From the cell containing the given text, extract its center point as [x, y] coordinate. 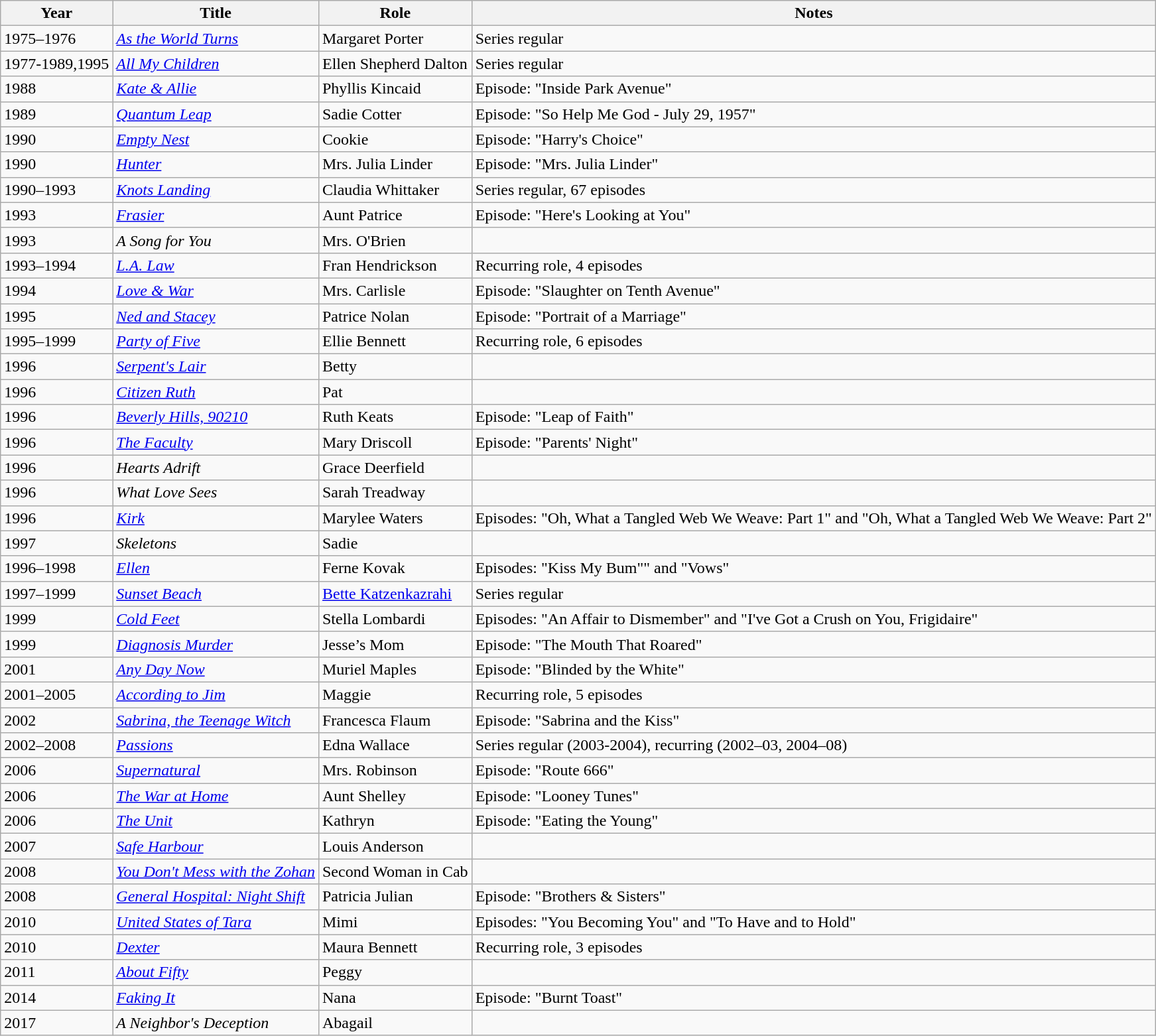
Title [216, 13]
United States of Tara [216, 922]
Sadie [395, 543]
Margaret Porter [395, 38]
Pat [395, 392]
The War at Home [216, 796]
Episode: "So Help Me God - July 29, 1957" [813, 114]
Stella Lombardi [395, 619]
Hunter [216, 164]
Mary Driscoll [395, 442]
Ruth Keats [395, 417]
Kathryn [395, 821]
Recurring role, 5 episodes [813, 694]
Jesse’s Mom [395, 644]
1997 [57, 543]
Cold Feet [216, 619]
Grace Deerfield [395, 468]
2007 [57, 846]
A Song for You [216, 240]
Mrs. Robinson [395, 771]
Bette Katzenkazrahi [395, 594]
A Neighbor's Deception [216, 1023]
Beverly Hills, 90210 [216, 417]
Series regular (2003-2004), recurring (2002–03, 2004–08) [813, 745]
Episode: "Portrait of a Marriage" [813, 316]
Series regular, 67 episodes [813, 190]
2002 [57, 720]
Episode: "Inside Park Avenue" [813, 89]
1995 [57, 316]
Patricia Julian [395, 897]
Diagnosis Murder [216, 644]
Maura Bennett [395, 947]
Claudia Whittaker [395, 190]
What Love Sees [216, 493]
About Fifty [216, 972]
Ellen Shepherd Dalton [395, 64]
Dexter [216, 947]
Year [57, 13]
1989 [57, 114]
Episode: "Eating the Young" [813, 821]
Edna Wallace [395, 745]
Faking It [216, 998]
1993–1994 [57, 265]
Mrs. Carlisle [395, 291]
Episode: "Parents' Night" [813, 442]
Episodes: "Oh, What a Tangled Web We Weave: Part 1" and "Oh, What a Tangled Web We Weave: Part 2" [813, 518]
Abagail [395, 1023]
Knots Landing [216, 190]
Episode: "Looney Tunes" [813, 796]
1990–1993 [57, 190]
Episode: "Brothers & Sisters" [813, 897]
Louis Anderson [395, 846]
Phyllis Kincaid [395, 89]
General Hospital: Night Shift [216, 897]
Aunt Patrice [395, 215]
Betty [395, 367]
Francesca Flaum [395, 720]
Episode: "Sabrina and the Kiss" [813, 720]
Sabrina, the Teenage Witch [216, 720]
2001 [57, 669]
1988 [57, 89]
Patrice Nolan [395, 316]
2017 [57, 1023]
Episode: "The Mouth That Roared" [813, 644]
Supernatural [216, 771]
2011 [57, 972]
Sarah Treadway [395, 493]
1996–1998 [57, 568]
Maggie [395, 694]
The Unit [216, 821]
Muriel Maples [395, 669]
Role [395, 13]
Empty Nest [216, 139]
Recurring role, 6 episodes [813, 342]
1994 [57, 291]
According to Jim [216, 694]
Mrs. O'Brien [395, 240]
Notes [813, 13]
Episode: "Slaughter on Tenth Avenue" [813, 291]
Party of Five [216, 342]
Safe Harbour [216, 846]
Episode: "Blinded by the White" [813, 669]
Frasier [216, 215]
Episodes: "An Affair to Dismember" and "I've Got a Crush on You, Frigidaire" [813, 619]
2001–2005 [57, 694]
Sunset Beach [216, 594]
Ned and Stacey [216, 316]
Ferne Kovak [395, 568]
Episode: "Burnt Toast" [813, 998]
Recurring role, 3 episodes [813, 947]
Second Woman in Cab [395, 872]
Kirk [216, 518]
Episodes: "Kiss My Bum"" and "Vows" [813, 568]
Any Day Now [216, 669]
Episode: "Mrs. Julia Linder" [813, 164]
1975–1976 [57, 38]
The Faculty [216, 442]
All My Children [216, 64]
Episode: "Harry's Choice" [813, 139]
Aunt Shelley [395, 796]
2002–2008 [57, 745]
2014 [57, 998]
Ellie Bennett [395, 342]
Cookie [395, 139]
Episode: "Route 666" [813, 771]
1977-1989,1995 [57, 64]
Episode: "Leap of Faith" [813, 417]
Mrs. Julia Linder [395, 164]
1995–1999 [57, 342]
Marylee Waters [395, 518]
Hearts Adrift [216, 468]
Sadie Cotter [395, 114]
Citizen Ruth [216, 392]
Passions [216, 745]
Quantum Leap [216, 114]
L.A. Law [216, 265]
1997–1999 [57, 594]
As the World Turns [216, 38]
Recurring role, 4 episodes [813, 265]
Peggy [395, 972]
Kate & Allie [216, 89]
Ellen [216, 568]
Love & War [216, 291]
Serpent's Lair [216, 367]
Nana [395, 998]
Episodes: "You Becoming You" and "To Have and to Hold" [813, 922]
Skeletons [216, 543]
You Don't Mess with the Zohan [216, 872]
Episode: "Here's Looking at You" [813, 215]
Mimi [395, 922]
Fran Hendrickson [395, 265]
